Identify which cell holds the provided text, then report its (X, Y) central coordinate. 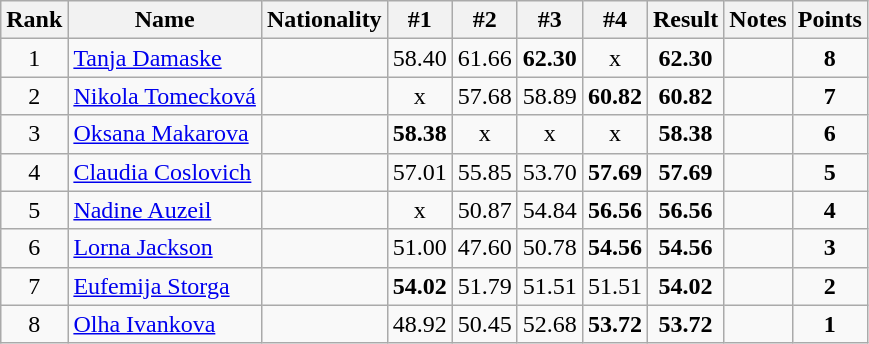
50.87 (484, 210)
Points (830, 20)
Nadine Auzeil (165, 210)
58.40 (420, 58)
55.85 (484, 172)
Result (685, 20)
53.70 (550, 172)
57.68 (484, 96)
Lorna Jackson (165, 248)
Eufemija Storga (165, 286)
#3 (550, 20)
57.01 (420, 172)
50.78 (550, 248)
51.00 (420, 248)
Nikola Tomecková (165, 96)
Nationality (324, 20)
51.79 (484, 286)
54.84 (550, 210)
Tanja Damaske (165, 58)
47.60 (484, 248)
#2 (484, 20)
#1 (420, 20)
61.66 (484, 58)
Olha Ivankova (165, 324)
Claudia Coslovich (165, 172)
48.92 (420, 324)
Rank (34, 20)
58.89 (550, 96)
50.45 (484, 324)
Name (165, 20)
Notes (758, 20)
52.68 (550, 324)
#4 (614, 20)
Oksana Makarova (165, 134)
